Scan for the cell matching the given text and deliver its [x, y] coordinate at center. 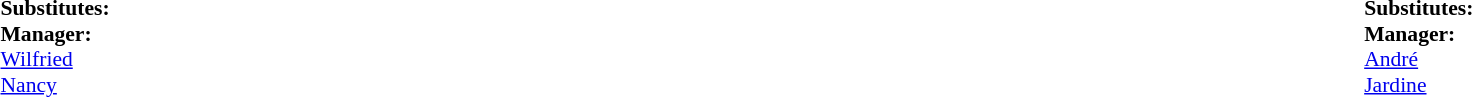
Wilfried Nancy [54, 72]
Manager: [54, 34]
